Output the [x, y] coordinate of the center of the cell containing the given text.  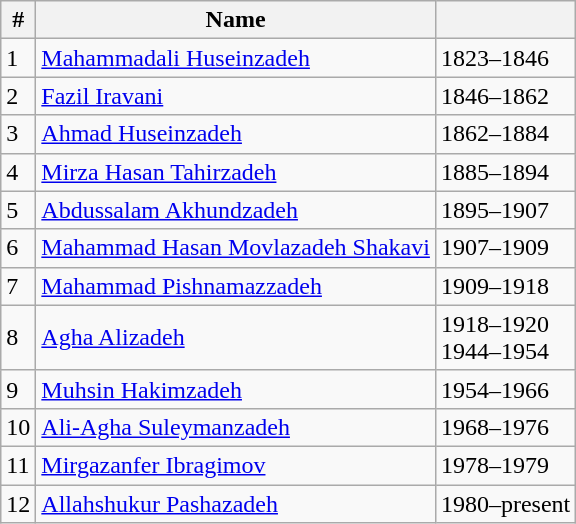
11 [18, 465]
5 [18, 210]
1823–1846 [505, 58]
Ali-Agha Suleymanzadeh [236, 427]
Muhsin Hakimzadeh [236, 389]
1954–1966 [505, 389]
1918–19201944–1954 [505, 338]
1 [18, 58]
Mirgazanfer Ibragimov [236, 465]
4 [18, 172]
Ahmad Huseinzadeh [236, 134]
1885–1894 [505, 172]
1978–1979 [505, 465]
# [18, 20]
6 [18, 248]
1909–1918 [505, 286]
Mahammad Pishnamazzadeh [236, 286]
1980–present [505, 503]
Mahammadali Huseinzadeh [236, 58]
3 [18, 134]
Abdussalam Akhundzadeh [236, 210]
Fazil Iravani [236, 96]
9 [18, 389]
Mirza Hasan Tahirzadeh [236, 172]
2 [18, 96]
7 [18, 286]
Allahshukur Pashazadeh [236, 503]
1862–1884 [505, 134]
1846–1862 [505, 96]
Name [236, 20]
Mahammad Hasan Movlazadeh Shakavi [236, 248]
1968–1976 [505, 427]
1895–1907 [505, 210]
Agha Alizadeh [236, 338]
12 [18, 503]
10 [18, 427]
1907–1909 [505, 248]
8 [18, 338]
